Determine the [x, y] coordinate at the center of the cell enclosing the given text.  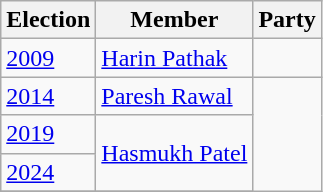
2019 [48, 134]
Paresh Rawal [174, 96]
2024 [48, 172]
2009 [48, 58]
Hasmukh Patel [174, 153]
Harin Pathak [174, 58]
Election [48, 20]
Party [287, 20]
2014 [48, 96]
Member [174, 20]
